From the cell containing the given text, extract its center point as (x, y) coordinate. 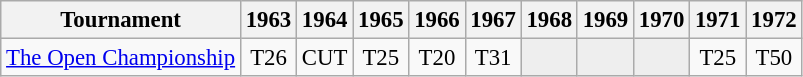
1966 (437, 20)
1965 (381, 20)
1967 (493, 20)
1963 (268, 20)
CUT (325, 58)
The Open Championship (121, 58)
T31 (493, 58)
1964 (325, 20)
1972 (774, 20)
Tournament (121, 20)
1971 (718, 20)
T50 (774, 58)
T26 (268, 58)
T20 (437, 58)
1968 (549, 20)
1969 (605, 20)
1970 (661, 20)
